Return the (x, y) coordinate for the center point of the cell that contains the specified text.  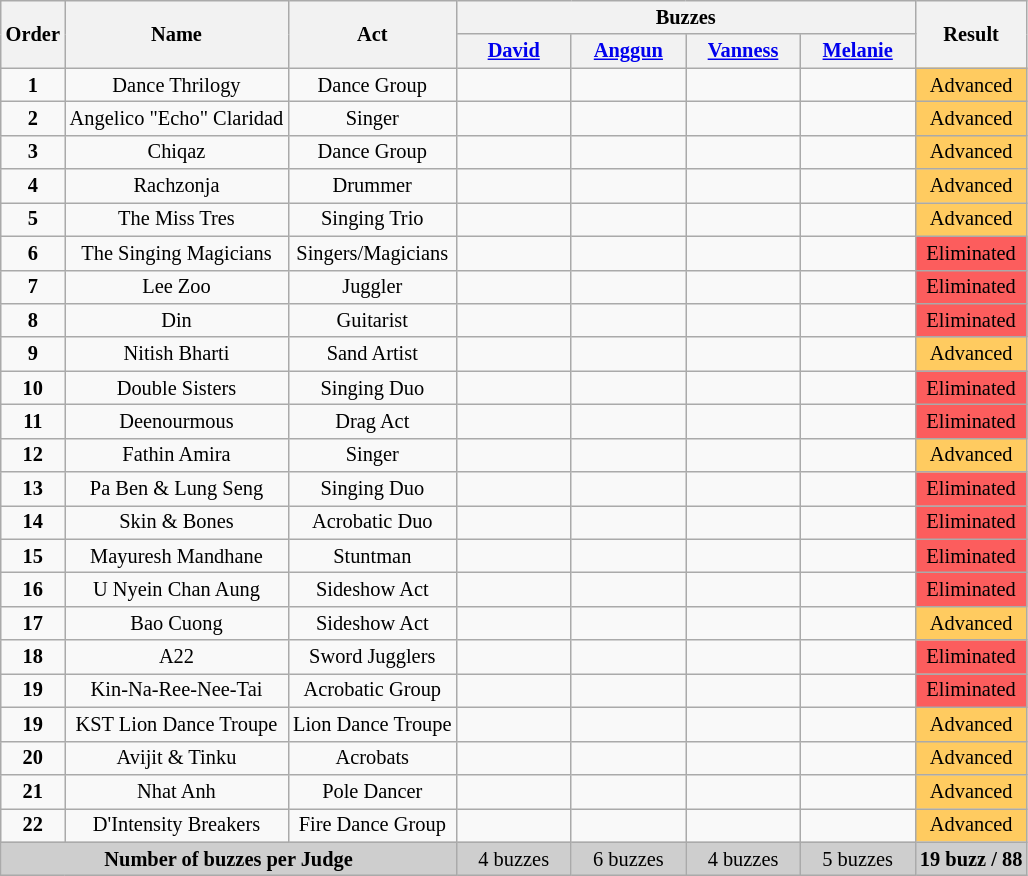
The Miss Tres (176, 219)
Acrobatic Group (372, 690)
A22 (176, 657)
16 (33, 589)
1 (33, 85)
Angelico "Echo" Claridad (176, 118)
20 (33, 758)
10 (33, 388)
7 (33, 287)
The Singing Magicians (176, 253)
Order (33, 34)
5 buzzes (858, 859)
17 (33, 623)
Singers/Magicians (372, 253)
9 (33, 354)
Bao Cuong (176, 623)
Anggun (628, 51)
Rachzonja (176, 186)
Pa Ben & Lung Seng (176, 489)
Juggler (372, 287)
Stuntman (372, 556)
6 (33, 253)
Drag Act (372, 421)
6 buzzes (628, 859)
Number of buzzes per Judge (229, 859)
Fire Dance Group (372, 825)
22 (33, 825)
2 (33, 118)
11 (33, 421)
Name (176, 34)
19 buzz / 88 (971, 859)
12 (33, 455)
15 (33, 556)
Sword Jugglers (372, 657)
Deenourmous (176, 421)
Drummer (372, 186)
Acrobatic Duo (372, 522)
5 (33, 219)
Pole Dancer (372, 791)
Skin & Bones (176, 522)
3 (33, 152)
D'Intensity Breakers (176, 825)
Din (176, 320)
David (514, 51)
Kin-Na-Ree-Nee-Tai (176, 690)
13 (33, 489)
Act (372, 34)
KST Lion Dance Troupe (176, 724)
Dance Thrilogy (176, 85)
Vanness (744, 51)
Acrobats (372, 758)
Fathin Amira (176, 455)
Nhat Anh (176, 791)
18 (33, 657)
Singing Trio (372, 219)
Nitish Bharti (176, 354)
Avijit & Tinku (176, 758)
Buzzes (686, 17)
Mayuresh Mandhane (176, 556)
Double Sisters (176, 388)
Lion Dance Troupe (372, 724)
Result (971, 34)
U Nyein Chan Aung (176, 589)
8 (33, 320)
4 (33, 186)
Lee Zoo (176, 287)
Sand Artist (372, 354)
Chiqaz (176, 152)
Melanie (858, 51)
21 (33, 791)
14 (33, 522)
Guitarist (372, 320)
